Locate the cell with the specified text and output its [X, Y] center coordinate. 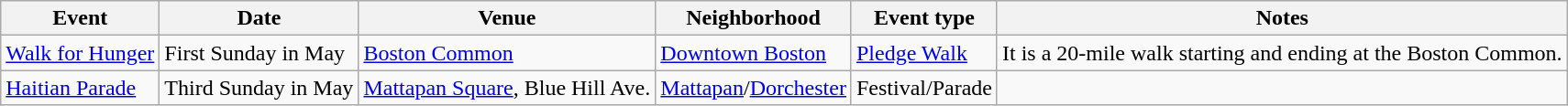
Event type [924, 18]
Neighborhood [754, 18]
Walk for Hunger [81, 53]
Third Sunday in May [259, 88]
Date [259, 18]
Venue [507, 18]
Mattapan/Dorchester [754, 88]
First Sunday in May [259, 53]
Boston Common [507, 53]
It is a 20-mile walk starting and ending at the Boston Common. [1282, 53]
Pledge Walk [924, 53]
Haitian Parade [81, 88]
Downtown Boston [754, 53]
Festival/Parade [924, 88]
Event [81, 18]
Notes [1282, 18]
Mattapan Square, Blue Hill Ave. [507, 88]
